For the text-containing cell, return its midpoint in (x, y) coordinate format. 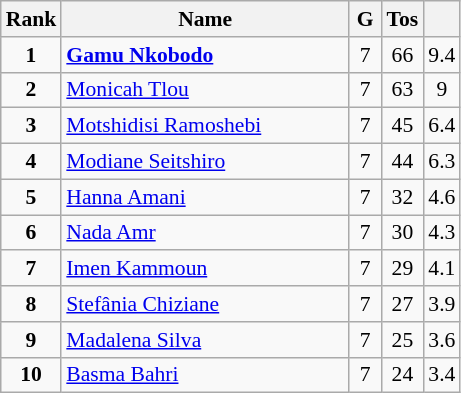
3 (32, 126)
29 (403, 269)
2 (32, 90)
6 (32, 233)
32 (403, 197)
Motshidisi Ramoshebi (205, 126)
4.3 (442, 233)
8 (32, 304)
Nada Amr (205, 233)
30 (403, 233)
3.4 (442, 375)
Madalena Silva (205, 340)
10 (32, 375)
4.6 (442, 197)
24 (403, 375)
45 (403, 126)
4.1 (442, 269)
Basma Bahri (205, 375)
9.4 (442, 55)
Hanna Amani (205, 197)
25 (403, 340)
Name (205, 19)
6.4 (442, 126)
6.3 (442, 162)
3.6 (442, 340)
Stefânia Chiziane (205, 304)
5 (32, 197)
27 (403, 304)
66 (403, 55)
3.9 (442, 304)
44 (403, 162)
Gamu Nkobodo (205, 55)
1 (32, 55)
Monicah Tlou (205, 90)
4 (32, 162)
63 (403, 90)
Imen Kammoun (205, 269)
Rank (32, 19)
Tos (403, 19)
Modiane Seitshiro (205, 162)
G (366, 19)
